Find where the given text appears and provide that cell's center as (X, Y) coordinate. 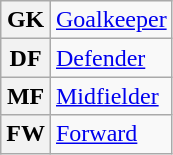
GK (26, 20)
Midfielder (111, 96)
Forward (111, 134)
Goalkeeper (111, 20)
FW (26, 134)
Defender (111, 58)
DF (26, 58)
MF (26, 96)
